Output the [X, Y] coordinate of the center of the cell containing the given text.  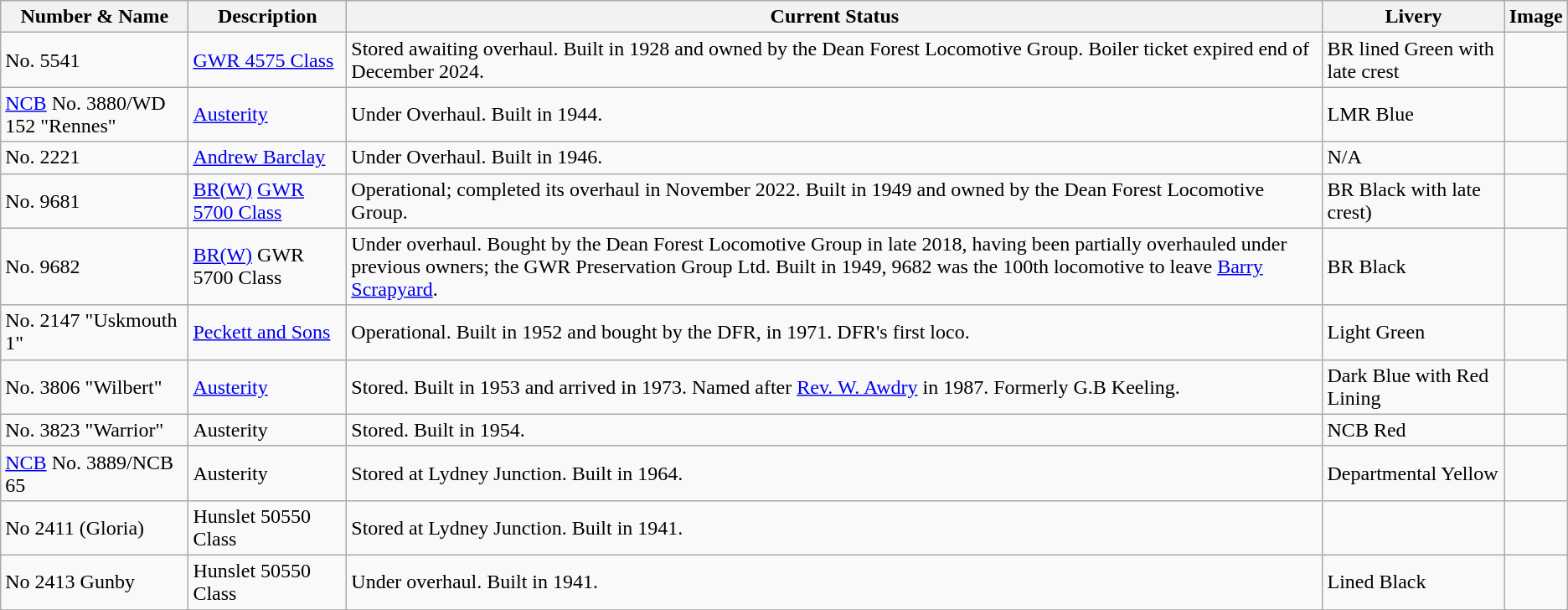
Stored. Built in 1954. [834, 430]
No. 9682 [95, 266]
BR Black [1414, 266]
No. 9681 [95, 201]
Dark Blue with Red Lining [1414, 387]
Departmental Yellow [1414, 473]
Operational; completed its overhaul in November 2022. Built in 1949 and owned by the Dean Forest Locomotive Group. [834, 201]
Light Green [1414, 332]
Livery [1414, 17]
Stored awaiting overhaul. Built in 1928 and owned by the Dean Forest Locomotive Group. Boiler ticket expired end of December 2024. [834, 60]
Stored. Built in 1953 and arrived in 1973. Named after Rev. W. Awdry in 1987. Formerly G.B Keeling. [834, 387]
No. 3806 "Wilbert" [95, 387]
No. 2221 [95, 158]
Andrew Barclay [268, 158]
Lined Black [1414, 582]
Description [268, 17]
Image [1536, 17]
BR lined Green with late crest [1414, 60]
Under overhaul. Built in 1941. [834, 582]
NCB No. 3880/WD 152 "Rennes" [95, 114]
No. 2147 "Uskmouth 1" [95, 332]
Peckett and Sons [268, 332]
Under Overhaul. Built in 1946. [834, 158]
Operational. Built in 1952 and bought by the DFR, in 1971. DFR's first loco. [834, 332]
No. 5541 [95, 60]
No. 3823 "Warrior" [95, 430]
Current Status [834, 17]
NCB No. 3889/NCB 65 [95, 473]
GWR 4575 Class [268, 60]
NCB Red [1414, 430]
No 2411 (Gloria) [95, 528]
No 2413 Gunby [95, 582]
Stored at Lydney Junction. Built in 1964. [834, 473]
BR Black with late crest) [1414, 201]
Stored at Lydney Junction. Built in 1941. [834, 528]
LMR Blue [1414, 114]
N/A [1414, 158]
Number & Name [95, 17]
Under Overhaul. Built in 1944. [834, 114]
